Capture the cell that displays the provided text and extract its [x, y] central coordinate. 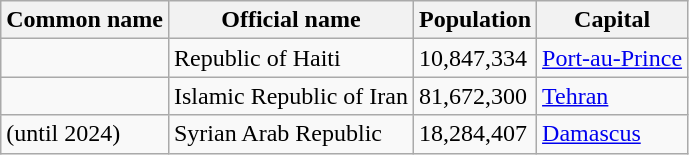
Port-au-Prince [612, 58]
Common name [85, 20]
18,284,407 [474, 134]
Republic of Haiti [290, 58]
Capital [612, 20]
Tehran [612, 96]
(until 2024) [85, 134]
10,847,334 [474, 58]
Population [474, 20]
Damascus [612, 134]
81,672,300 [474, 96]
Official name [290, 20]
Syrian Arab Republic [290, 134]
Islamic Republic of Iran [290, 96]
